Pinpoint the cell where the given text exists, returning its [x, y] midpoint coordinate. 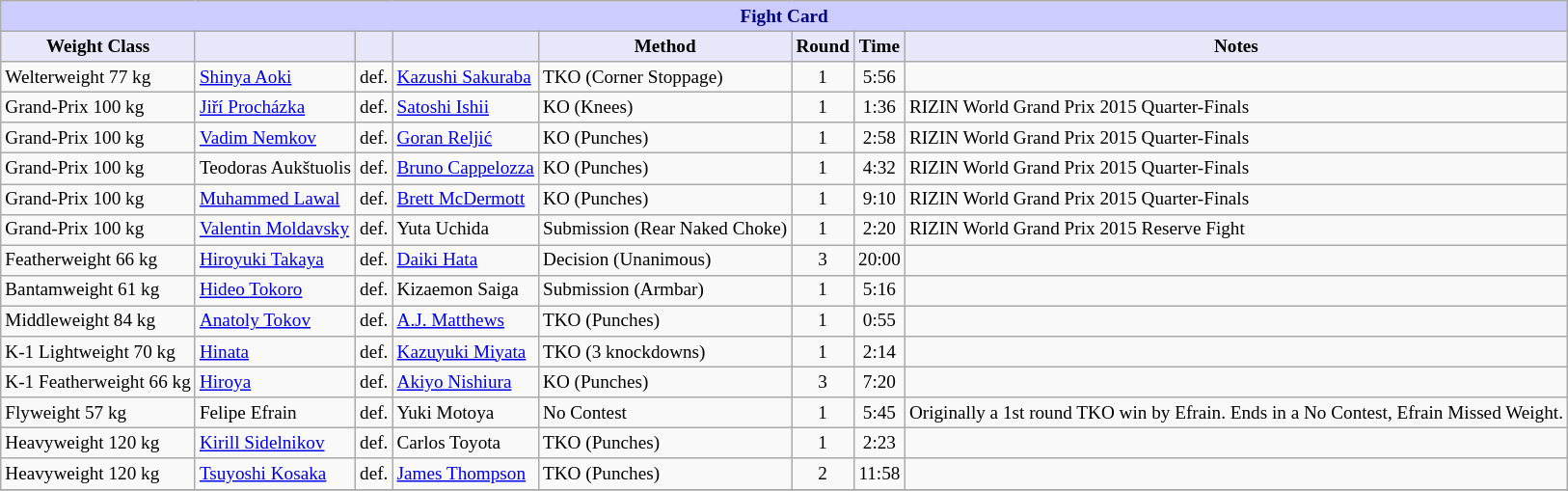
Felipe Efrain [275, 413]
20:00 [879, 260]
Tsuyoshi Kosaka [275, 474]
KO (Knees) [664, 107]
Akiyo Nishiura [465, 382]
2:20 [879, 230]
Vadim Nemkov [275, 138]
Round [824, 46]
Kizaemon Saiga [465, 290]
2:14 [879, 352]
Submission (Rear Naked Choke) [664, 230]
Flyweight 57 kg [98, 413]
Carlos Toyota [465, 444]
Hideo Tokoro [275, 290]
4:32 [879, 169]
Hiroya [275, 382]
2 [824, 474]
TKO (3 knockdowns) [664, 352]
Welterweight 77 kg [98, 77]
Originally a 1st round TKO win by Efrain. Ends in a No Contest, Efrain Missed Weight. [1236, 413]
Hinata [275, 352]
5:16 [879, 290]
Jiří Procházka [275, 107]
Decision (Unanimous) [664, 260]
Weight Class [98, 46]
Anatoly Tokov [275, 321]
James Thompson [465, 474]
RIZIN World Grand Prix 2015 Reserve Fight [1236, 230]
2:58 [879, 138]
Notes [1236, 46]
5:56 [879, 77]
Middleweight 84 kg [98, 321]
Fight Card [785, 16]
A.J. Matthews [465, 321]
Shinya Aoki [275, 77]
Muhammed Lawal [275, 199]
Bantamweight 61 kg [98, 290]
Valentin Moldavsky [275, 230]
Time [879, 46]
Goran Reljić [465, 138]
5:45 [879, 413]
Bruno Cappelozza [465, 169]
Yuta Uchida [465, 230]
Kazushi Sakuraba [465, 77]
Satoshi Ishii [465, 107]
Daiki Hata [465, 260]
Submission (Armbar) [664, 290]
0:55 [879, 321]
Kirill Sidelnikov [275, 444]
1:36 [879, 107]
Method [664, 46]
7:20 [879, 382]
Brett McDermott [465, 199]
No Contest [664, 413]
TKO (Corner Stoppage) [664, 77]
Kazuyuki Miyata [465, 352]
K-1 Featherweight 66 kg [98, 382]
11:58 [879, 474]
Featherweight 66 kg [98, 260]
9:10 [879, 199]
Yuki Motoya [465, 413]
K-1 Lightweight 70 kg [98, 352]
Teodoras Aukštuolis [275, 169]
2:23 [879, 444]
Hiroyuki Takaya [275, 260]
